Identify which cell holds the provided text, then report its (x, y) central coordinate. 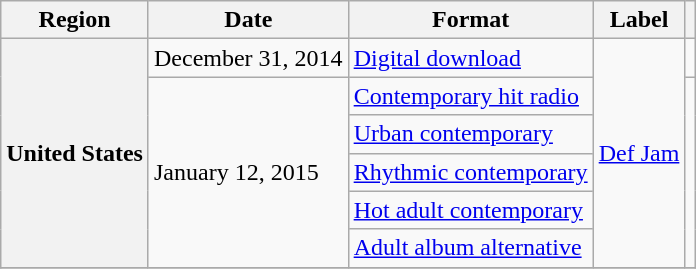
United States (75, 153)
Format (470, 20)
Digital download (470, 58)
Adult album alternative (470, 248)
December 31, 2014 (248, 58)
Date (248, 20)
Contemporary hit radio (470, 96)
Def Jam (639, 153)
Region (75, 20)
January 12, 2015 (248, 172)
Urban contemporary (470, 134)
Label (639, 20)
Hot adult contemporary (470, 210)
Rhythmic contemporary (470, 172)
